Determine the (X, Y) coordinate at the center of the cell enclosing the given text.  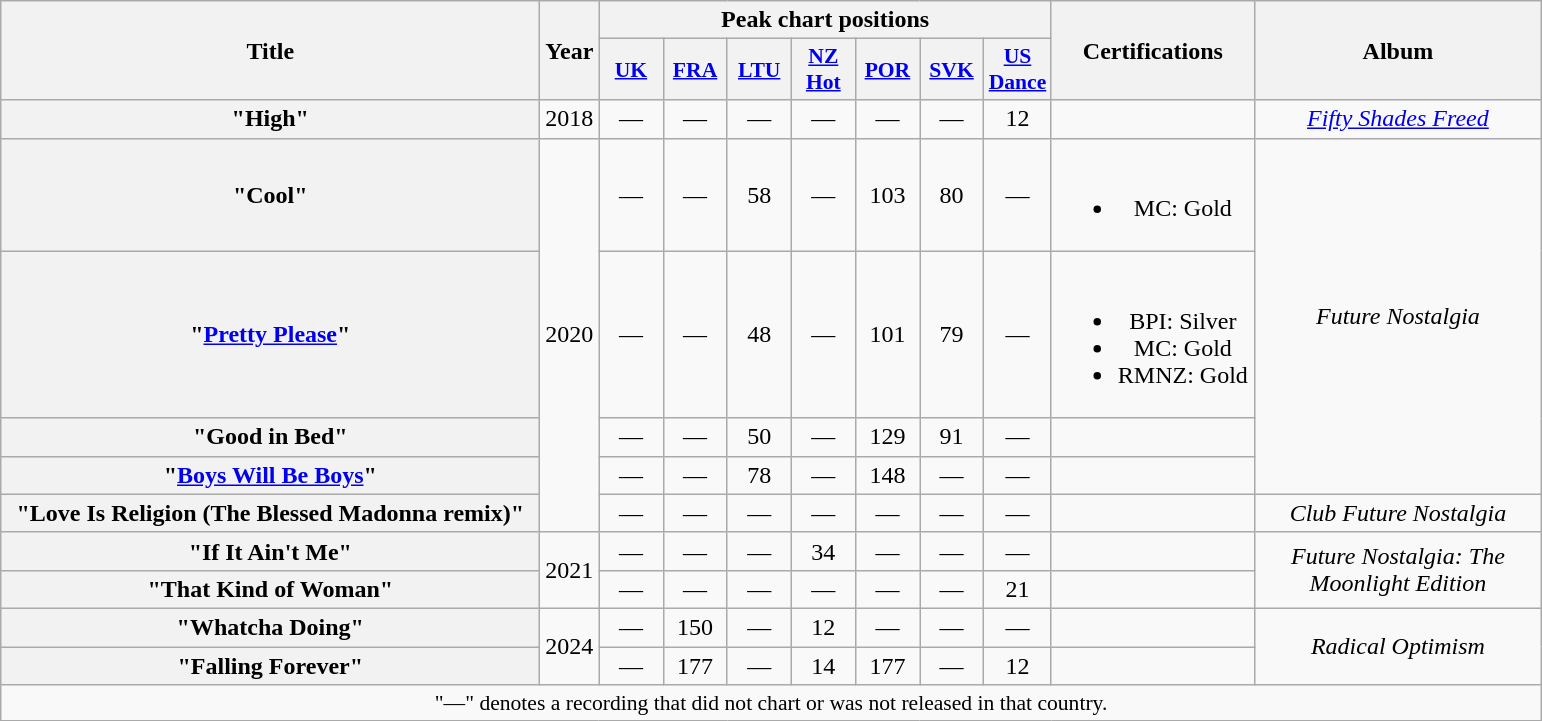
"Pretty Please" (270, 334)
USDance (1018, 70)
Future Nostalgia: The Moonlight Edition (1398, 570)
"Good in Bed" (270, 437)
21 (1018, 589)
Certifications (1152, 50)
NZHot (823, 70)
FRA (695, 70)
79 (952, 334)
"Falling Forever" (270, 665)
"—" denotes a recording that did not chart or was not released in that country. (772, 703)
129 (887, 437)
2018 (570, 119)
148 (887, 475)
BPI: SilverMC: GoldRMNZ: Gold (1152, 334)
2024 (570, 646)
"That Kind of Woman" (270, 589)
101 (887, 334)
Future Nostalgia (1398, 316)
50 (759, 437)
UK (631, 70)
91 (952, 437)
Radical Optimism (1398, 646)
POR (887, 70)
150 (695, 627)
Fifty Shades Freed (1398, 119)
80 (952, 194)
78 (759, 475)
"Love Is Religion (The Blessed Madonna remix)" (270, 513)
Title (270, 50)
103 (887, 194)
34 (823, 551)
"Boys Will Be Boys" (270, 475)
Peak chart positions (825, 20)
Club Future Nostalgia (1398, 513)
LTU (759, 70)
Year (570, 50)
SVK (952, 70)
14 (823, 665)
"If It Ain't Me" (270, 551)
2020 (570, 335)
2021 (570, 570)
58 (759, 194)
48 (759, 334)
"Whatcha Doing" (270, 627)
"Cool" (270, 194)
Album (1398, 50)
MC: Gold (1152, 194)
"High" (270, 119)
